Extract the (x, y) coordinate from the center of the cell holding the provided text.  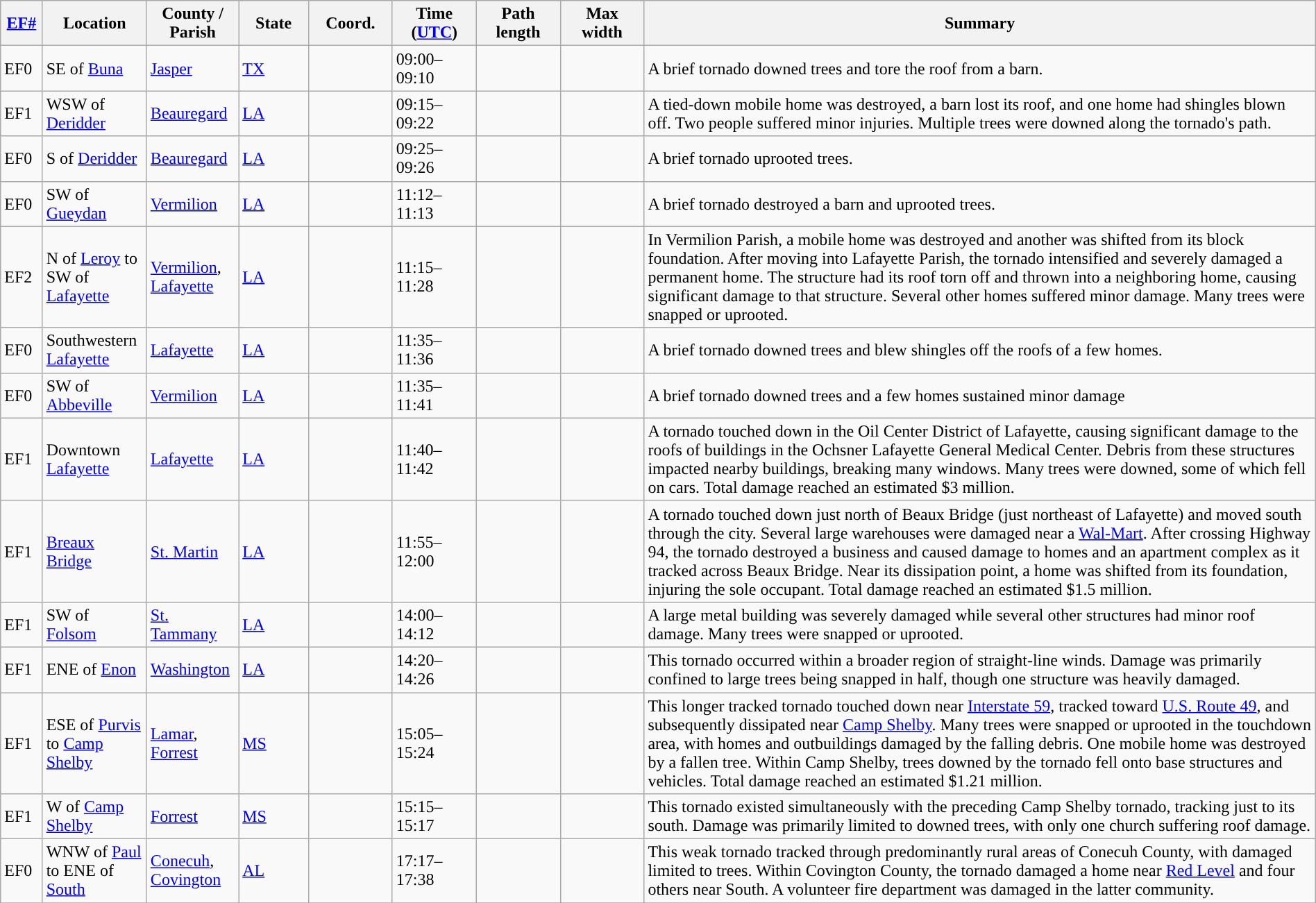
AL (273, 871)
Max width (602, 24)
Jasper (192, 68)
Lamar, Forrest (192, 743)
15:05–15:24 (435, 743)
State (273, 24)
WNW of Paul to ENE of South (94, 871)
A brief tornado downed trees and a few homes sustained minor damage (980, 396)
A brief tornado destroyed a barn and uprooted trees. (980, 204)
EF2 (22, 277)
Forrest (192, 816)
15:15–15:17 (435, 816)
A brief tornado uprooted trees. (980, 158)
09:00–09:10 (435, 68)
09:15–09:22 (435, 114)
11:15–11:28 (435, 277)
Vermilion, Lafayette (192, 277)
A brief tornado downed trees and blew shingles off the roofs of a few homes. (980, 350)
SW of Gueydan (94, 204)
St. Tammany (192, 625)
11:35–11:36 (435, 350)
11:12–11:13 (435, 204)
ENE of Enon (94, 669)
Time (UTC) (435, 24)
11:55–12:00 (435, 551)
11:35–11:41 (435, 396)
Downtown Lafayette (94, 459)
SE of Buna (94, 68)
SW of Folsom (94, 625)
09:25–09:26 (435, 158)
EF# (22, 24)
Washington (192, 669)
14:00–14:12 (435, 625)
Conecuh, Covington (192, 871)
N of Leroy to SW of Lafayette (94, 277)
17:17–17:38 (435, 871)
Breaux Bridge (94, 551)
14:20–14:26 (435, 669)
W of Camp Shelby (94, 816)
ESE of Purvis to Camp Shelby (94, 743)
S of Deridder (94, 158)
11:40–11:42 (435, 459)
Location (94, 24)
Coord. (350, 24)
A brief tornado downed trees and tore the roof from a barn. (980, 68)
County / Parish (192, 24)
WSW of Deridder (94, 114)
SW of Abbeville (94, 396)
St. Martin (192, 551)
Summary (980, 24)
TX (273, 68)
Path length (518, 24)
Southwestern Lafayette (94, 350)
A large metal building was severely damaged while several other structures had minor roof damage. Many trees were snapped or uprooted. (980, 625)
